Provide the (X, Y) coordinate of the cell's center where the given text is located.  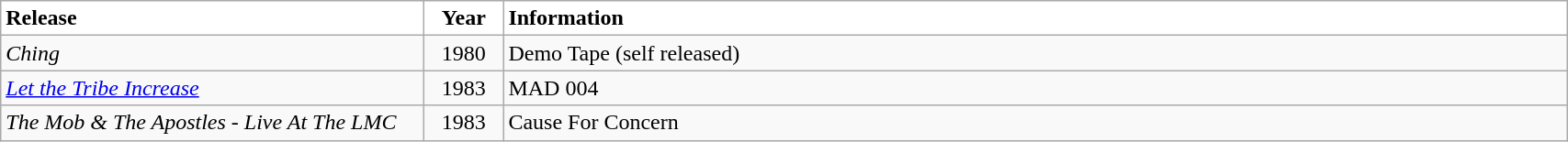
The Mob & The Apostles - Live At The LMC (213, 123)
Cause For Concern (1035, 123)
Demo Tape (self released) (1035, 53)
1980 (464, 53)
MAD 004 (1035, 88)
Information (1035, 18)
Release (213, 18)
Year (464, 18)
Let the Tribe Increase (213, 88)
Ching (213, 53)
